Scan for the cell matching the given text and deliver its (x, y) coordinate at center. 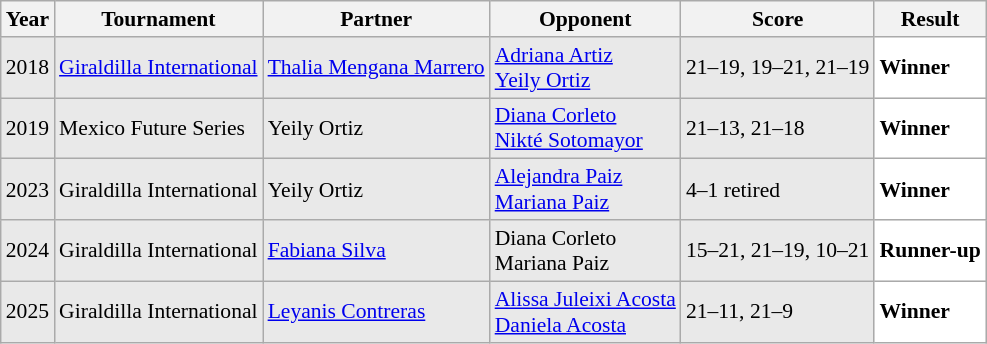
Runner-up (930, 250)
Thalia Mengana Marrero (376, 68)
21–19, 19–21, 21–19 (778, 68)
2023 (28, 190)
2018 (28, 68)
2025 (28, 312)
4–1 retired (778, 190)
Year (28, 19)
21–11, 21–9 (778, 312)
15–21, 21–19, 10–21 (778, 250)
2024 (28, 250)
Adriana Artiz Yeily Ortiz (586, 68)
Leyanis Contreras (376, 312)
Alejandra Paiz Mariana Paiz (586, 190)
Diana Corleto Nikté Sotomayor (586, 128)
21–13, 21–18 (778, 128)
Partner (376, 19)
Result (930, 19)
Tournament (158, 19)
Score (778, 19)
Mexico Future Series (158, 128)
Alissa Juleixi Acosta Daniela Acosta (586, 312)
Opponent (586, 19)
Diana Corleto Mariana Paiz (586, 250)
Fabiana Silva (376, 250)
2019 (28, 128)
